Locate the cell with the specified text and output its [x, y] center coordinate. 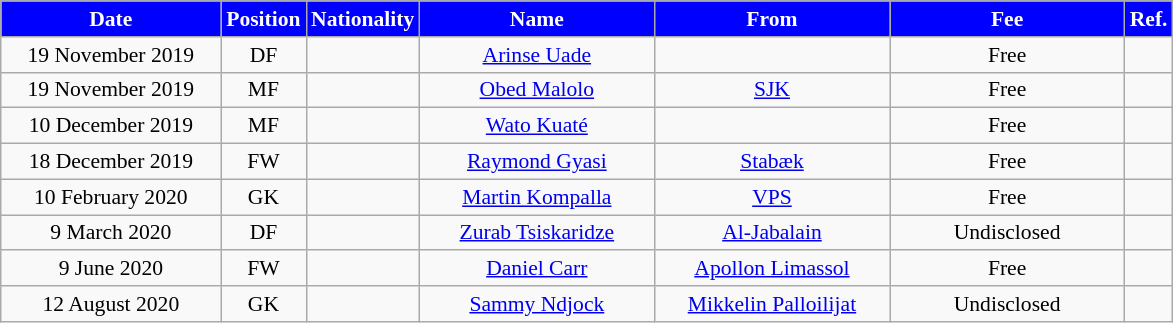
Raymond Gyasi [536, 162]
Sammy Ndjock [536, 304]
Ref. [1149, 19]
Wato Kuaté [536, 126]
VPS [772, 197]
12 August 2020 [111, 304]
Stabæk [772, 162]
9 June 2020 [111, 269]
Fee [1008, 19]
Obed Malolo [536, 90]
Nationality [362, 19]
10 December 2019 [111, 126]
Date [111, 19]
Name [536, 19]
Mikkelin Palloilijat [772, 304]
18 December 2019 [111, 162]
From [772, 19]
Al-Jabalain [772, 233]
SJK [772, 90]
Position [264, 19]
Martin Kompalla [536, 197]
Arinse Uade [536, 55]
Zurab Tsiskaridze [536, 233]
9 March 2020 [111, 233]
Apollon Limassol [772, 269]
10 February 2020 [111, 197]
Daniel Carr [536, 269]
